Capture the cell that displays the provided text and extract its [x, y] central coordinate. 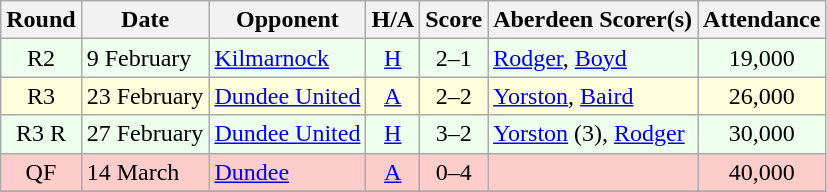
Opponent [288, 20]
Attendance [762, 20]
Yorston (3), Rodger [593, 134]
Rodger, Boyd [593, 58]
2–2 [454, 96]
0–4 [454, 172]
30,000 [762, 134]
27 February [145, 134]
9 February [145, 58]
QF [41, 172]
40,000 [762, 172]
Yorston, Baird [593, 96]
Dundee [288, 172]
Kilmarnock [288, 58]
3–2 [454, 134]
R2 [41, 58]
Score [454, 20]
Aberdeen Scorer(s) [593, 20]
2–1 [454, 58]
H/A [393, 20]
R3 [41, 96]
Date [145, 20]
R3 R [41, 134]
19,000 [762, 58]
Round [41, 20]
26,000 [762, 96]
14 March [145, 172]
23 February [145, 96]
